From the cell containing the given text, extract its center point as [X, Y] coordinate. 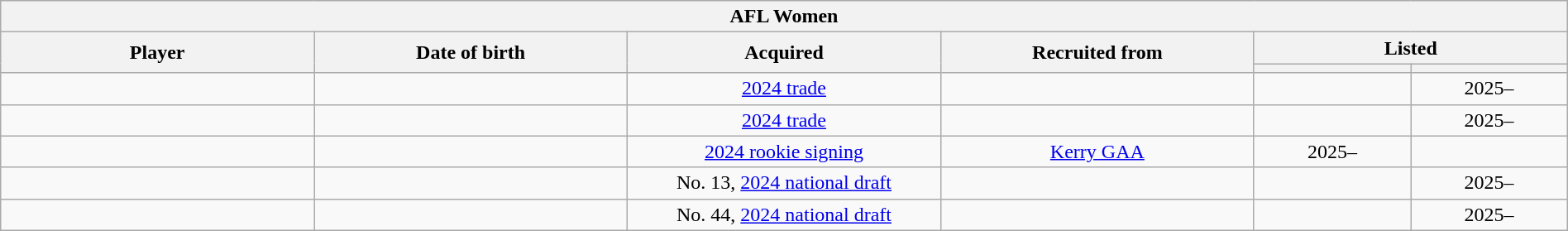
No. 44, 2024 national draft [784, 214]
Recruited from [1097, 53]
Acquired [784, 53]
2024 rookie signing [784, 152]
AFL Women [784, 17]
No. 13, 2024 national draft [784, 183]
Kerry GAA [1097, 152]
Date of birth [471, 53]
Listed [1411, 48]
Player [157, 53]
